Search for the cell housing the specified text and yield its [x, y] center coordinate. 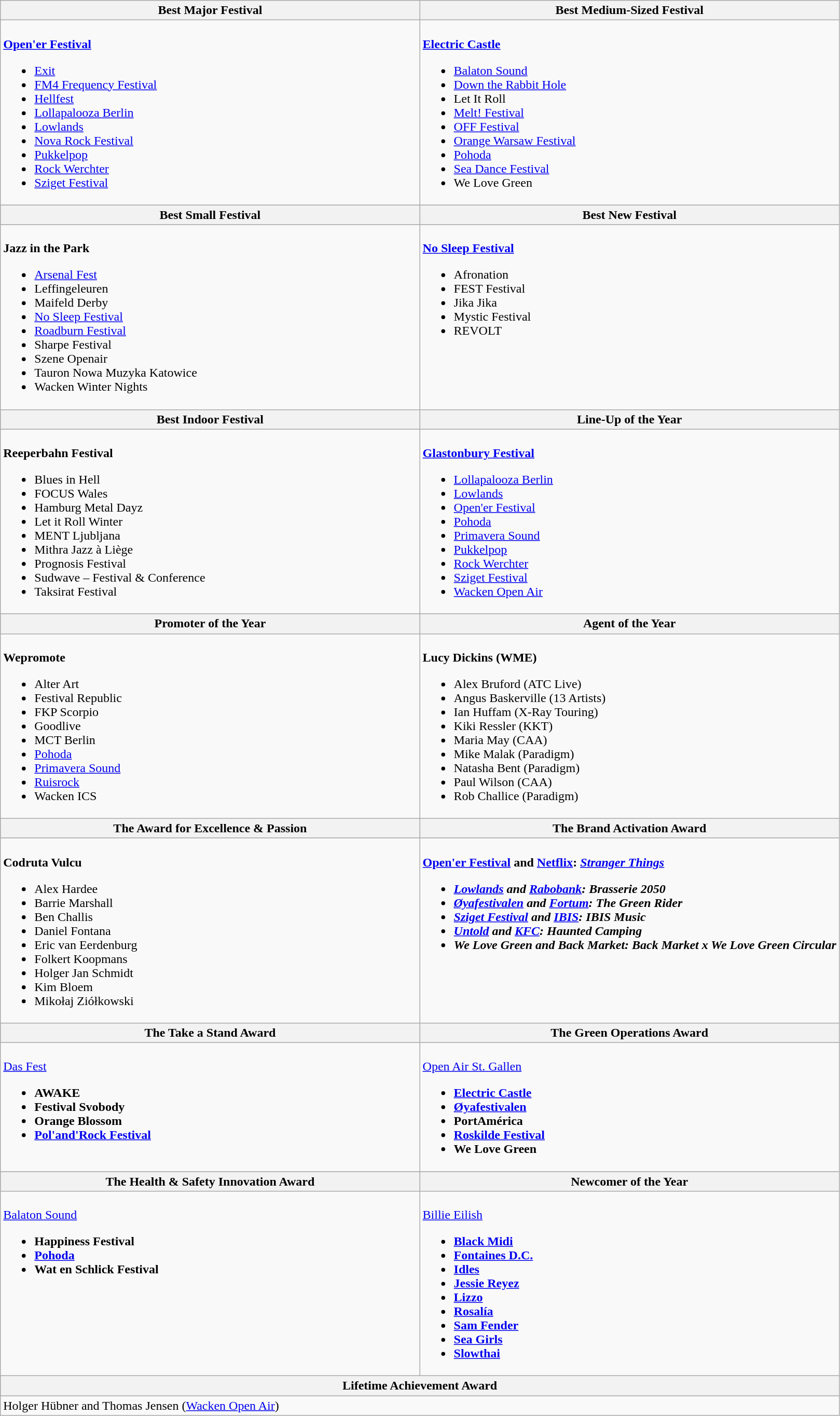
Agent of the Year [629, 624]
Billie EilishBlack MidiFontaines D.C.IdlesJessie ReyezLizzoRosalíaSam FenderSea GirlsSlowthai [629, 1284]
The Award for Excellence & Passion [210, 828]
Best Major Festival [210, 10]
Promoter of the Year [210, 624]
Balaton Sound Happiness Festival Pohoda Wat en Schlick Festival [210, 1284]
Best Medium-Sized Festival [629, 10]
The Brand Activation Award [629, 828]
Glastonbury Festival Lollapalooza Berlin Lowlands Open'er Festival Pohoda Primavera Sound Pukkelpop Rock Werchter Sziget Festival Wacken Open Air [629, 521]
Open'er Festival Exit FM4 Frequency Festival Hellfest Lollapalooza Berlin Lowlands Nova Rock Festival Pukkelpop Rock Werchter Sziget Festival [210, 113]
The Health & Safety Innovation Award [210, 1181]
Newcomer of the Year [629, 1181]
Open Air St. Gallen Electric Castle Øyafestivalen PortAmérica Roskilde Festival We Love Green [629, 1107]
Best Indoor Festival [210, 419]
Das Fest AWAKE Festival Svobody Orange Blossom Pol'and'Rock Festival [210, 1107]
The Take a Stand Award [210, 1033]
Lifetime Achievement Award [420, 1386]
Holger Hübner and Thomas Jensen (Wacken Open Air) [420, 1406]
Wepromote Alter Art Festival Republic FKP Scorpio Goodlive MCT Berlin Pohoda Primavera Sound Ruisrock Wacken ICS [210, 726]
Best Small Festival [210, 215]
No Sleep Festival Afronation FEST Festival Jika Jika Mystic Festival REVOLT [629, 317]
Best New Festival [629, 215]
Line-Up of the Year [629, 419]
The Green Operations Award [629, 1033]
